Scan for the cell matching the given text and deliver its (x, y) coordinate at center. 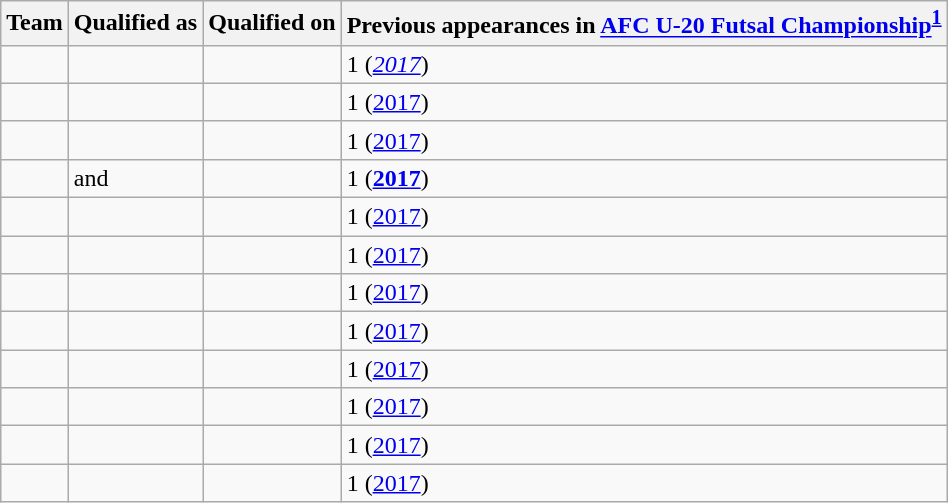
Qualified as (135, 24)
Team (35, 24)
and (135, 178)
Qualified on (272, 24)
Previous appearances in AFC U-20 Futsal Championship1 (644, 24)
